Locate the cell with the specified text and output its (x, y) center coordinate. 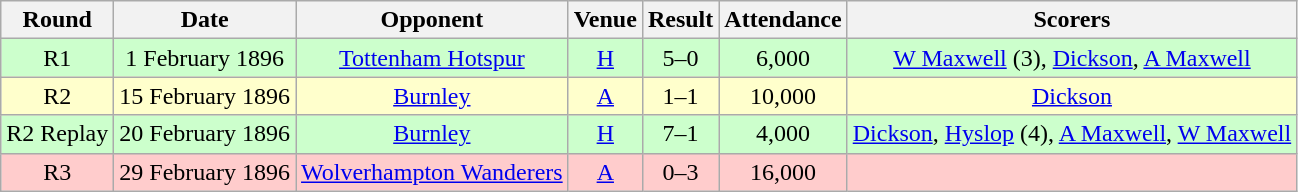
1–1 (680, 96)
Tottenham Hotspur (432, 58)
15 February 1896 (205, 96)
6,000 (783, 58)
0–3 (680, 172)
Round (58, 20)
4,000 (783, 134)
29 February 1896 (205, 172)
Wolverhampton Wanderers (432, 172)
10,000 (783, 96)
20 February 1896 (205, 134)
R1 (58, 58)
Dickson, Hyslop (4), A Maxwell, W Maxwell (1072, 134)
Attendance (783, 20)
5–0 (680, 58)
7–1 (680, 134)
Dickson (1072, 96)
Scorers (1072, 20)
W Maxwell (3), Dickson, A Maxwell (1072, 58)
R2 (58, 96)
R3 (58, 172)
Venue (605, 20)
1 February 1896 (205, 58)
Opponent (432, 20)
Date (205, 20)
R2 Replay (58, 134)
16,000 (783, 172)
Result (680, 20)
